Extract the (X, Y) coordinate from the center of the cell holding the provided text.  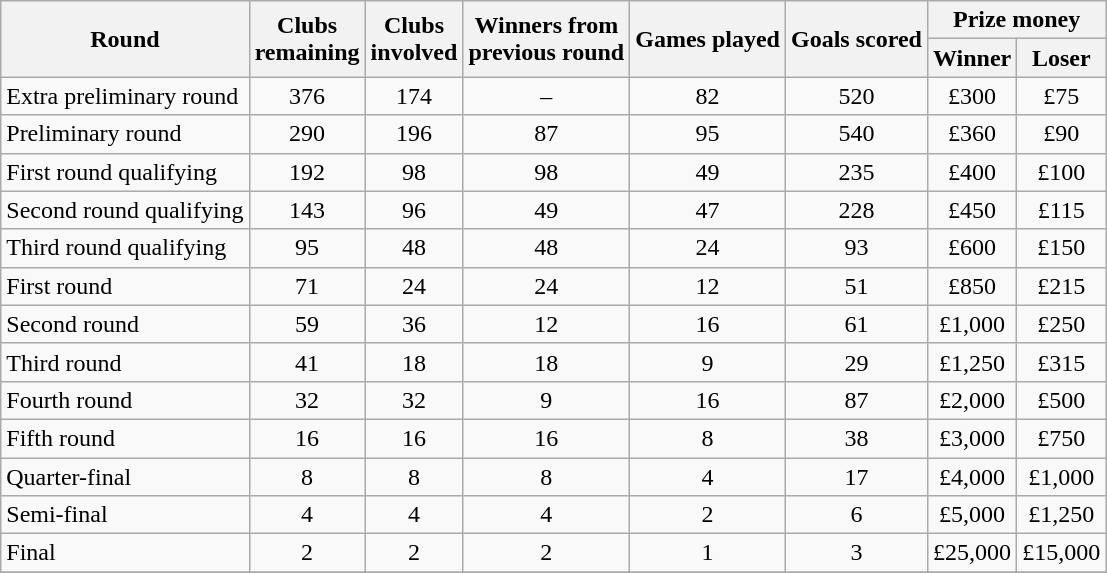
First round (125, 286)
£75 (1062, 96)
1 (708, 553)
Third round qualifying (125, 248)
£360 (972, 134)
£850 (972, 286)
196 (414, 134)
29 (856, 362)
Second round qualifying (125, 210)
192 (307, 172)
59 (307, 324)
£750 (1062, 438)
Semi-final (125, 515)
– (546, 96)
£15,000 (1062, 553)
Winners fromprevious round (546, 39)
3 (856, 553)
38 (856, 438)
£315 (1062, 362)
Prize money (1016, 20)
51 (856, 286)
Clubsinvolved (414, 39)
£4,000 (972, 477)
47 (708, 210)
Fourth round (125, 400)
540 (856, 134)
£500 (1062, 400)
93 (856, 248)
£5,000 (972, 515)
First round qualifying (125, 172)
£250 (1062, 324)
Fifth round (125, 438)
£100 (1062, 172)
82 (708, 96)
143 (307, 210)
Preliminary round (125, 134)
£25,000 (972, 553)
£215 (1062, 286)
Third round (125, 362)
£450 (972, 210)
41 (307, 362)
£3,000 (972, 438)
£2,000 (972, 400)
Loser (1062, 58)
6 (856, 515)
£115 (1062, 210)
96 (414, 210)
Clubsremaining (307, 39)
520 (856, 96)
228 (856, 210)
£90 (1062, 134)
Extra preliminary round (125, 96)
174 (414, 96)
Goals scored (856, 39)
61 (856, 324)
£150 (1062, 248)
Quarter-final (125, 477)
376 (307, 96)
Second round (125, 324)
Round (125, 39)
17 (856, 477)
Winner (972, 58)
235 (856, 172)
£600 (972, 248)
£300 (972, 96)
Games played (708, 39)
£400 (972, 172)
71 (307, 286)
36 (414, 324)
Final (125, 553)
290 (307, 134)
